Return the (X, Y) coordinate for the center point of the cell that contains the specified text.  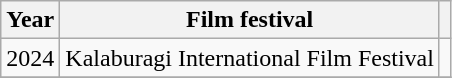
Year (30, 20)
2024 (30, 58)
Film festival (250, 20)
Kalaburagi International Film Festival (250, 58)
